Output the (x, y) coordinate of the center of the cell containing the given text.  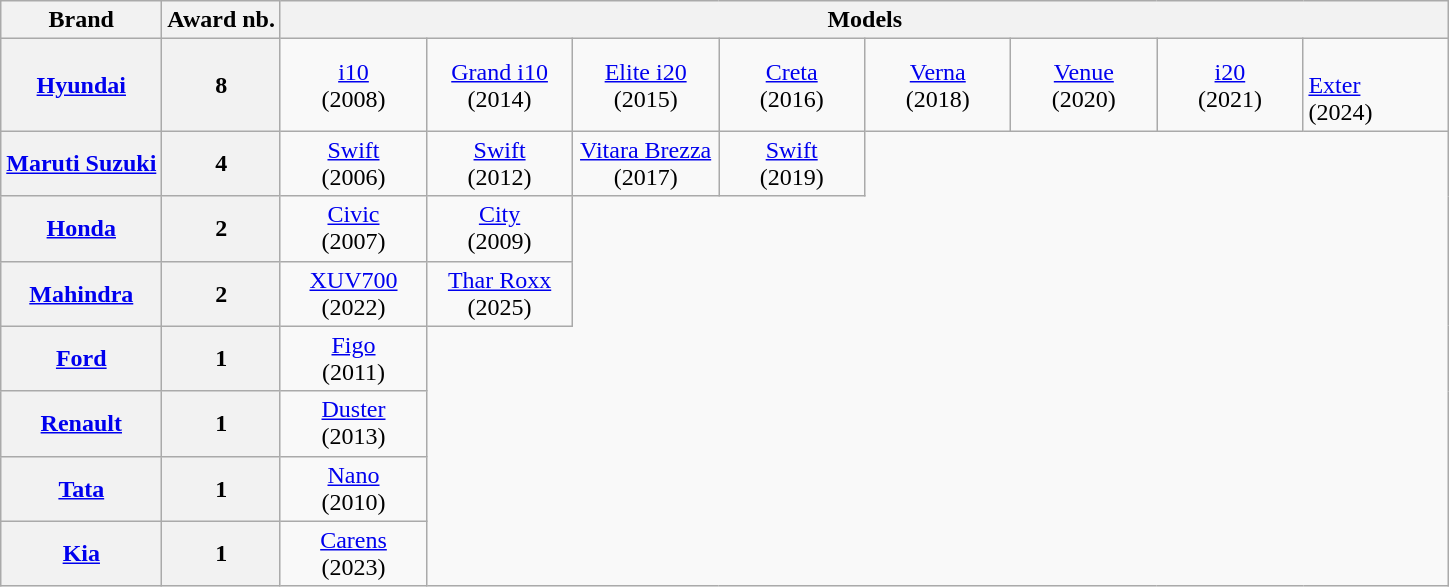
Grand i10 (2014) (500, 85)
Verna (2018) (938, 85)
Award nb. (222, 20)
Elite i20 (2015) (646, 85)
Brand (82, 20)
Figo (2011) (353, 358)
City (2009) (500, 228)
4 (222, 164)
Mahindra (82, 294)
Swift (2006) (353, 164)
Nano (2010) (353, 488)
Venue (2020) (1084, 85)
i20 (2021) (1230, 85)
Vitara Brezza (2017) (646, 164)
Maruti Suzuki (82, 164)
i10 (2008) (353, 85)
Thar Roxx (2025) (500, 294)
Swift (2019) (792, 164)
Kia (82, 554)
Creta (2016) (792, 85)
Ford (82, 358)
Renault (82, 424)
Tata (82, 488)
8 (222, 85)
Swift (2012) (500, 164)
Duster (2013) (353, 424)
Honda (82, 228)
Carens (2023) (353, 554)
Exter (2024) (1376, 85)
Hyundai (82, 85)
Civic (2007) (353, 228)
Models (864, 20)
XUV700 (2022) (353, 294)
